Determine the [x, y] coordinate at the center of the cell enclosing the given text.  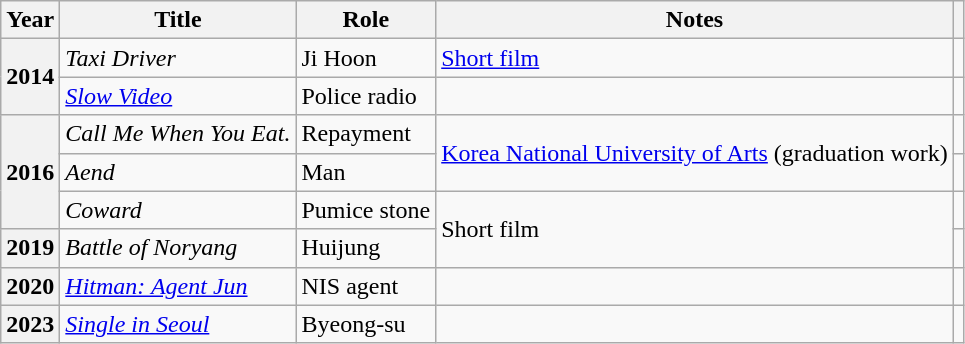
Man [366, 172]
Coward [178, 210]
Year [30, 20]
Battle of Noryang [178, 248]
Aend [178, 172]
Ji Hoon [366, 58]
2019 [30, 248]
Notes [695, 20]
Police radio [366, 96]
Byeong-su [366, 324]
Single in Seoul [178, 324]
Call Me When You Eat. [178, 134]
Korea National University of Arts (graduation work) [695, 153]
Role [366, 20]
Slow Video [178, 96]
Repayment [366, 134]
Taxi Driver [178, 58]
Hitman: Agent Jun [178, 286]
Title [178, 20]
2014 [30, 77]
Pumice stone [366, 210]
NIS agent [366, 286]
2020 [30, 286]
Huijung [366, 248]
2023 [30, 324]
2016 [30, 172]
